Pinpoint the cell where the given text exists, returning its (X, Y) midpoint coordinate. 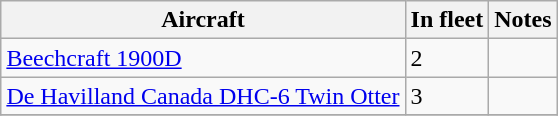
Aircraft (203, 20)
2 (447, 58)
3 (447, 96)
In fleet (447, 20)
Beechcraft 1900D (203, 58)
Notes (523, 20)
De Havilland Canada DHC-6 Twin Otter (203, 96)
